Find where the given text appears and provide that cell's center as [X, Y] coordinate. 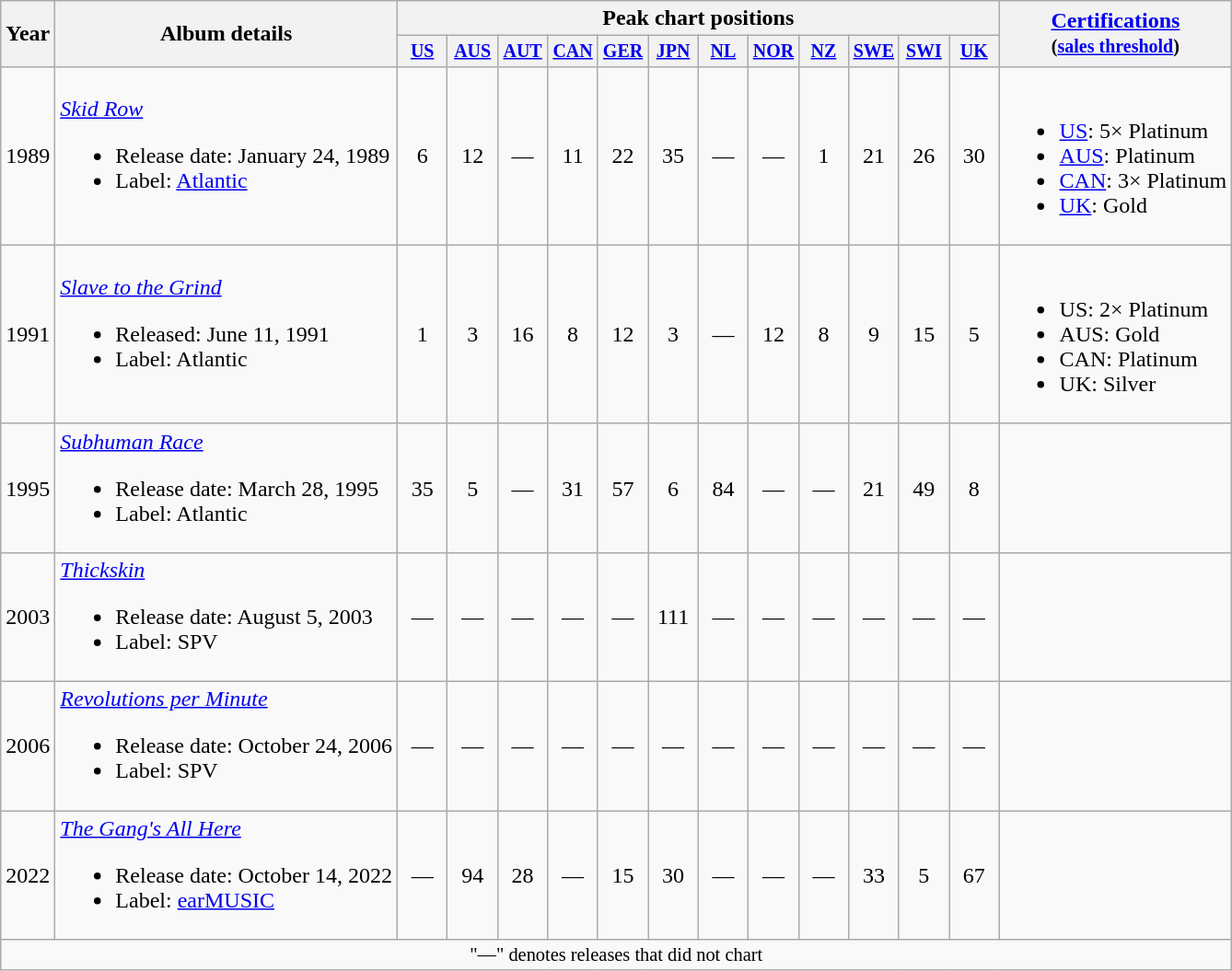
US: 5× PlatinumAUS: PlatinumCAN: 3× PlatinumUK: Gold [1116, 156]
CAN [573, 52]
16 [522, 334]
The Gang's All HereRelease date: October 14, 2022Label: earMUSIC [227, 875]
Slave to the GrindReleased: June 11, 1991Label: Atlantic [227, 334]
Subhuman RaceRelease date: March 28, 1995Label: Atlantic [227, 488]
57 [622, 488]
Certifications(sales threshold) [1116, 34]
49 [924, 488]
111 [673, 617]
"—" denotes releases that did not chart [617, 955]
67 [974, 875]
94 [472, 875]
2006 [28, 746]
Peak chart positions [698, 18]
31 [573, 488]
Year [28, 34]
NOR [773, 52]
2003 [28, 617]
9 [874, 334]
JPN [673, 52]
SWE [874, 52]
ThickskinRelease date: August 5, 2003Label: SPV [227, 617]
22 [622, 156]
Revolutions per MinuteRelease date: October 24, 2006Label: SPV [227, 746]
33 [874, 875]
US: 2× PlatinumAUS: GoldCAN: PlatinumUK: Silver [1116, 334]
Skid RowRelease date: January 24, 1989Label: Atlantic [227, 156]
AUS [472, 52]
1995 [28, 488]
NL [723, 52]
1991 [28, 334]
AUT [522, 52]
28 [522, 875]
NZ [823, 52]
US [422, 52]
11 [573, 156]
84 [723, 488]
SWI [924, 52]
Album details [227, 34]
GER [622, 52]
26 [924, 156]
UK [974, 52]
2022 [28, 875]
1989 [28, 156]
